Find where the given text appears and provide that cell's center as [X, Y] coordinate. 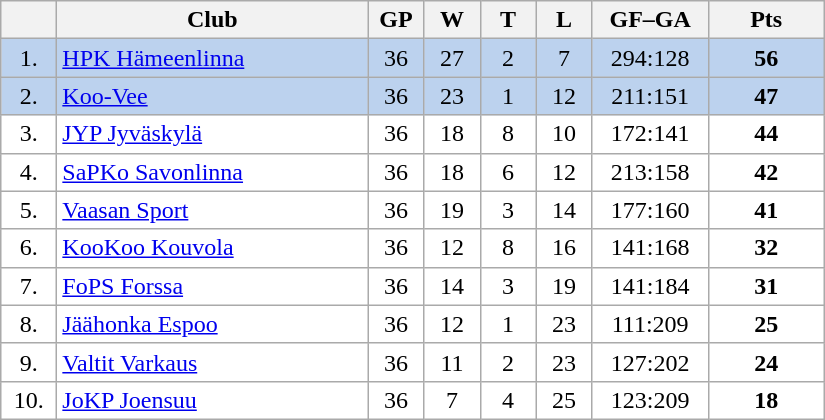
177:160 [650, 210]
41 [766, 210]
6 [508, 172]
56 [766, 58]
Jäähonka Espoo [212, 324]
9. [29, 362]
L [564, 20]
141:168 [650, 248]
44 [766, 134]
JoKP Joensuu [212, 400]
HPK Hämeenlinna [212, 58]
8. [29, 324]
141:184 [650, 286]
4 [508, 400]
27 [452, 58]
42 [766, 172]
127:202 [650, 362]
KooKoo Kouvola [212, 248]
31 [766, 286]
10 [564, 134]
FoPS Forssa [212, 286]
Valtit Varkaus [212, 362]
4. [29, 172]
JYP Jyväskylä [212, 134]
5. [29, 210]
W [452, 20]
16 [564, 248]
24 [766, 362]
10. [29, 400]
123:209 [650, 400]
2. [29, 96]
111:209 [650, 324]
6. [29, 248]
32 [766, 248]
Vaasan Sport [212, 210]
1. [29, 58]
SaPKo Savonlinna [212, 172]
11 [452, 362]
GP [396, 20]
Koo-Vee [212, 96]
7. [29, 286]
T [508, 20]
47 [766, 96]
GF–GA [650, 20]
3. [29, 134]
294:128 [650, 58]
213:158 [650, 172]
172:141 [650, 134]
Pts [766, 20]
Club [212, 20]
211:151 [650, 96]
